Output the [x, y] coordinate of the center of the cell containing the given text.  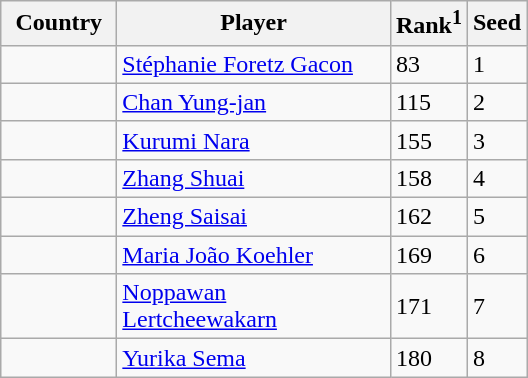
Stéphanie Foretz Gacon [254, 64]
180 [428, 358]
Seed [496, 24]
Zheng Saisai [254, 217]
3 [496, 140]
158 [428, 178]
Maria João Koehler [254, 255]
162 [428, 217]
171 [428, 306]
Kurumi Nara [254, 140]
Rank1 [428, 24]
8 [496, 358]
Yurika Sema [254, 358]
1 [496, 64]
Zhang Shuai [254, 178]
169 [428, 255]
4 [496, 178]
155 [428, 140]
2 [496, 102]
Player [254, 24]
115 [428, 102]
7 [496, 306]
Country [59, 24]
6 [496, 255]
Chan Yung-jan [254, 102]
Noppawan Lertcheewakarn [254, 306]
5 [496, 217]
83 [428, 64]
